From the cell containing the given text, extract its center point as (x, y) coordinate. 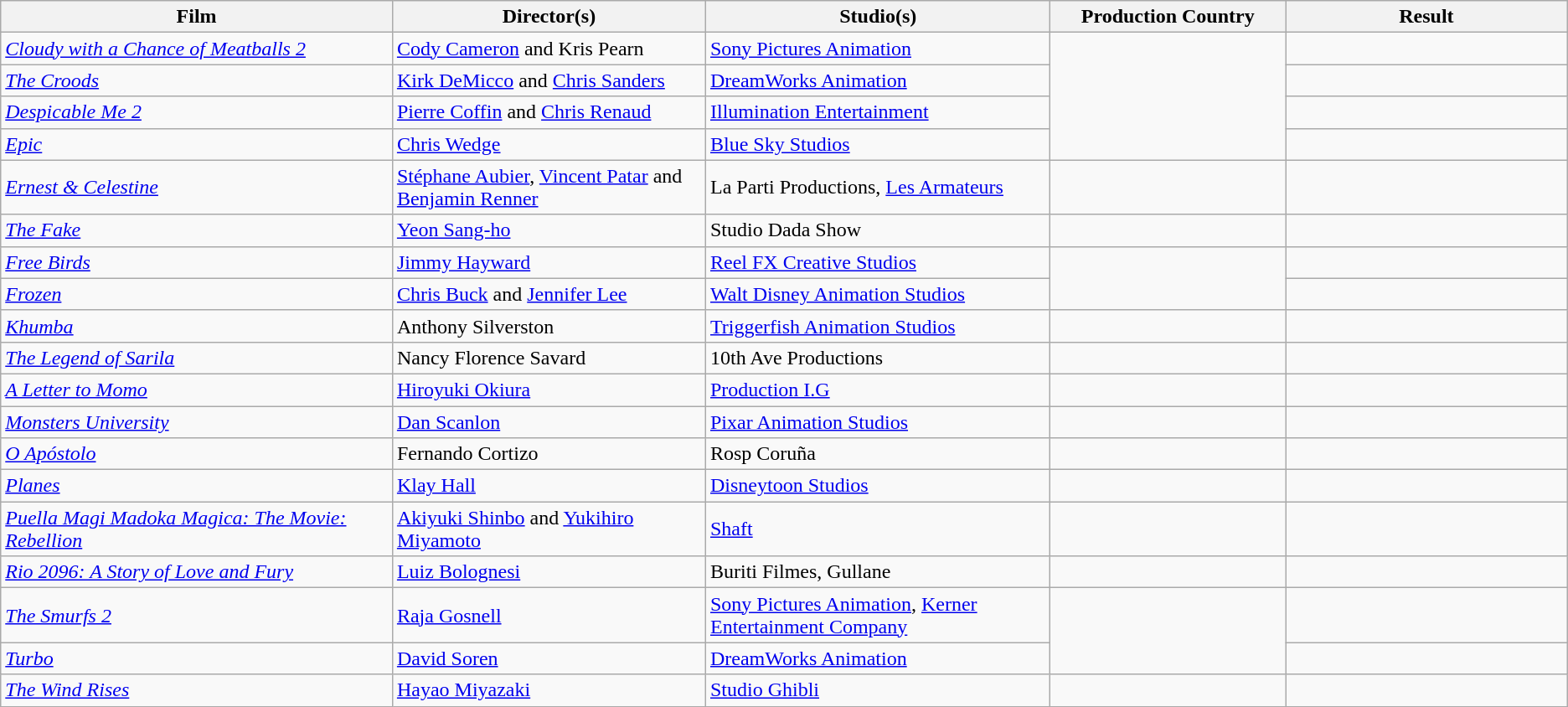
Frozen (197, 294)
Result (1427, 17)
Sony Pictures Animation, Kerner Entertainment Company (878, 615)
Triggerfish Animation Studios (878, 326)
Dan Scanlon (549, 421)
Studio(s) (878, 17)
Studio Dada Show (878, 230)
Klay Hall (549, 486)
Puella Magi Madoka Magica: The Movie: Rebellion (197, 529)
O Apóstolo (197, 454)
Luiz Bolognesi (549, 572)
Kirk DeMicco and Chris Sanders (549, 80)
Free Birds (197, 262)
The Fake (197, 230)
Chris Buck and Jennifer Lee (549, 294)
Pixar Animation Studios (878, 421)
Sony Pictures Animation (878, 49)
Monsters University (197, 421)
Despicable Me 2 (197, 112)
The Legend of Sarila (197, 358)
Planes (197, 486)
Cloudy with a Chance of Meatballs 2 (197, 49)
Anthony Silverston (549, 326)
Chris Wedge (549, 144)
Rio 2096: A Story of Love and Fury (197, 572)
Walt Disney Animation Studios (878, 294)
Raja Gosnell (549, 615)
Akiyuki Shinbo and Yukihiro Miyamoto (549, 529)
Yeon Sang-ho (549, 230)
Director(s) (549, 17)
The Wind Rises (197, 690)
Epic (197, 144)
Hiroyuki Okiura (549, 390)
Production Country (1168, 17)
A Letter to Momo (197, 390)
Ernest & Celestine (197, 188)
The Croods (197, 80)
Film (197, 17)
Pierre Coffin and Chris Renaud (549, 112)
Shaft (878, 529)
Nancy Florence Savard (549, 358)
Turbo (197, 658)
Reel FX Creative Studios (878, 262)
Hayao Miyazaki (549, 690)
La Parti Productions, Les Armateurs (878, 188)
Khumba (197, 326)
Cody Cameron and Kris Pearn (549, 49)
Jimmy Hayward (549, 262)
Studio Ghibli (878, 690)
Blue Sky Studios (878, 144)
Disneytoon Studios (878, 486)
Rosp Coruña (878, 454)
Buriti Filmes, Gullane (878, 572)
Illumination Entertainment (878, 112)
10th Ave Productions (878, 358)
David Soren (549, 658)
Stéphane Aubier, Vincent Patar and Benjamin Renner (549, 188)
Production I.G (878, 390)
The Smurfs 2 (197, 615)
Fernando Cortizo (549, 454)
